Return [x, y] of the center of cell containing provided text 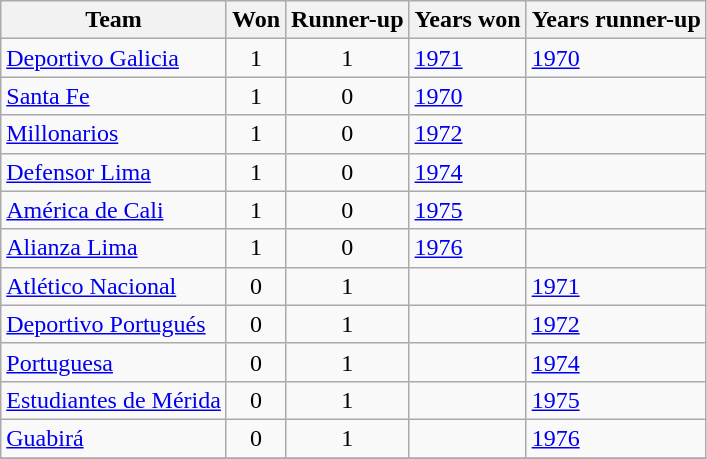
Guabirá [114, 438]
Years won [468, 20]
Defensor Lima [114, 172]
Deportivo Galicia [114, 58]
Alianza Lima [114, 248]
Estudiantes de Mérida [114, 400]
Runner-up [348, 20]
Atlético Nacional [114, 286]
Millonarios [114, 134]
Santa Fe [114, 96]
Team [114, 20]
Won [256, 20]
Deportivo Portugués [114, 324]
Years runner-up [616, 20]
América de Cali [114, 210]
Portuguesa [114, 362]
